Determine the (x, y) coordinate at the center of the cell enclosing the given text.  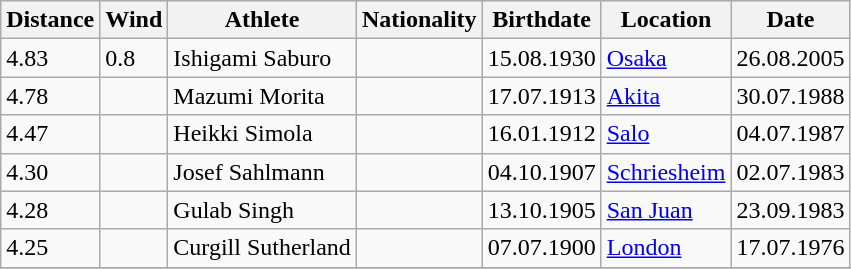
Location (666, 20)
4.30 (50, 172)
Birthdate (542, 20)
Curgill Sutherland (262, 248)
Schriesheim (666, 172)
4.78 (50, 96)
13.10.1905 (542, 210)
04.07.1987 (790, 134)
16.01.1912 (542, 134)
23.09.1983 (790, 210)
San Juan (666, 210)
4.47 (50, 134)
Nationality (419, 20)
4.28 (50, 210)
04.10.1907 (542, 172)
15.08.1930 (542, 58)
Distance (50, 20)
0.8 (134, 58)
London (666, 248)
30.07.1988 (790, 96)
02.07.1983 (790, 172)
Ishigami Saburo (262, 58)
17.07.1976 (790, 248)
Gulab Singh (262, 210)
Wind (134, 20)
4.83 (50, 58)
Akita (666, 96)
Osaka (666, 58)
Athlete (262, 20)
Mazumi Morita (262, 96)
Salo (666, 134)
26.08.2005 (790, 58)
4.25 (50, 248)
Date (790, 20)
Josef Sahlmann (262, 172)
17.07.1913 (542, 96)
Heikki Simola (262, 134)
07.07.1900 (542, 248)
